Return the [x, y] coordinate for the center point of the cell that contains the specified text.  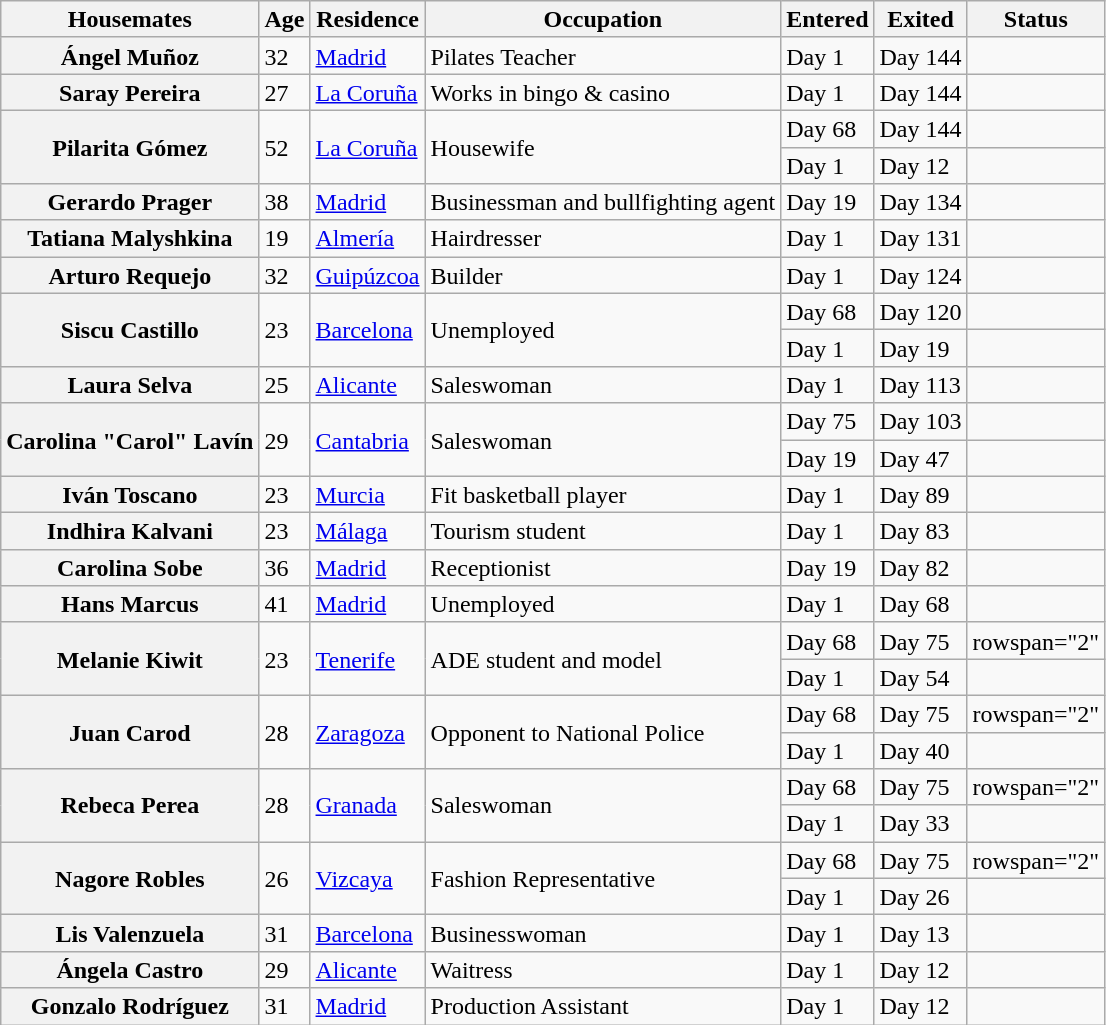
Siscu Castillo [130, 330]
Day 82 [920, 568]
Almería [368, 238]
Indhira Kalvani [130, 532]
Ángela Castro [130, 970]
Exited [920, 20]
Hans Marcus [130, 604]
Housewife [603, 146]
Gerardo Prager [130, 202]
Day 103 [920, 422]
Fashion Representative [603, 878]
Day 54 [920, 678]
Receptionist [603, 568]
Businesswoman [603, 934]
Lis Valenzuela [130, 934]
Builder [603, 276]
Day 134 [920, 202]
Laura Selva [130, 384]
Day 131 [920, 238]
Hairdresser [603, 238]
41 [284, 604]
Tatiana Malyshkina [130, 238]
Day 120 [920, 312]
Guipúzcoa [368, 276]
Vizcaya [368, 878]
36 [284, 568]
Juan Carod [130, 732]
Waitress [603, 970]
Saray Pereira [130, 92]
Pilarita Gómez [130, 146]
Fit basketball player [603, 494]
Businessman and bullfighting agent [603, 202]
Iván Toscano [130, 494]
Rebeca Perea [130, 806]
Tenerife [368, 658]
Málaga [368, 532]
Day 13 [920, 934]
Carolina Sobe [130, 568]
Housemates [130, 20]
Day 124 [920, 276]
Zaragoza [368, 732]
19 [284, 238]
Carolina "Carol" Lavín [130, 440]
Day 40 [920, 750]
Cantabria [368, 440]
Occupation [603, 20]
Pilates Teacher [603, 56]
Day 89 [920, 494]
Granada [368, 806]
38 [284, 202]
ADE student and model [603, 658]
Status [1036, 20]
Opponent to National Police [603, 732]
Day 26 [920, 896]
Age [284, 20]
Works in bingo & casino [603, 92]
Nagore Robles [130, 878]
Ángel Muñoz [130, 56]
Entered [828, 20]
Day 113 [920, 384]
Day 33 [920, 824]
Day 47 [920, 458]
Arturo Requejo [130, 276]
27 [284, 92]
25 [284, 384]
Residence [368, 20]
52 [284, 146]
Production Assistant [603, 1006]
Tourism student [603, 532]
Day 83 [920, 532]
Murcia [368, 494]
26 [284, 878]
Melanie Kiwit [130, 658]
Gonzalo Rodríguez [130, 1006]
